From the cell containing the given text, extract its center point as [X, Y] coordinate. 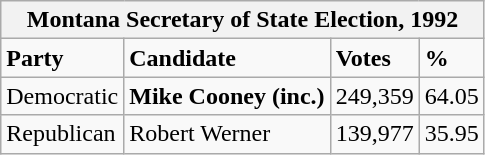
139,977 [374, 134]
% [452, 58]
249,359 [374, 96]
35.95 [452, 134]
Montana Secretary of State Election, 1992 [242, 20]
64.05 [452, 96]
Candidate [227, 58]
Democratic [62, 96]
Votes [374, 58]
Party [62, 58]
Republican [62, 134]
Mike Cooney (inc.) [227, 96]
Robert Werner [227, 134]
